Provide the [x, y] coordinate of the cell's center where the given text is located.  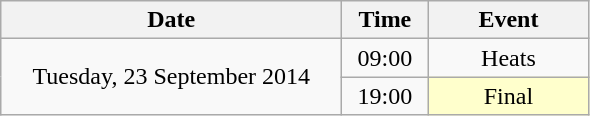
19:00 [385, 96]
Time [385, 20]
Event [508, 20]
Date [172, 20]
09:00 [385, 58]
Final [508, 96]
Tuesday, 23 September 2014 [172, 77]
Heats [508, 58]
